Output the (x, y) coordinate of the center of the cell containing the given text.  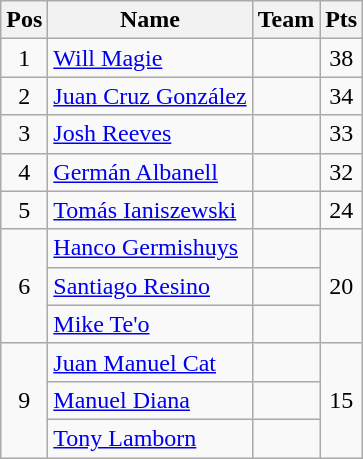
Josh Reeves (150, 134)
Pos (24, 20)
Name (150, 20)
Santiago Resino (150, 286)
15 (342, 400)
Juan Manuel Cat (150, 362)
24 (342, 210)
Manuel Diana (150, 400)
9 (24, 400)
5 (24, 210)
34 (342, 96)
2 (24, 96)
33 (342, 134)
32 (342, 172)
Team (286, 20)
6 (24, 286)
4 (24, 172)
Mike Te'o (150, 324)
Pts (342, 20)
38 (342, 58)
1 (24, 58)
Tony Lamborn (150, 438)
3 (24, 134)
Tomás Ianiszewski (150, 210)
Juan Cruz González (150, 96)
Hanco Germishuys (150, 248)
Germán Albanell (150, 172)
Will Magie (150, 58)
20 (342, 286)
